Determine the [x, y] coordinate at the center of the cell enclosing the given text.  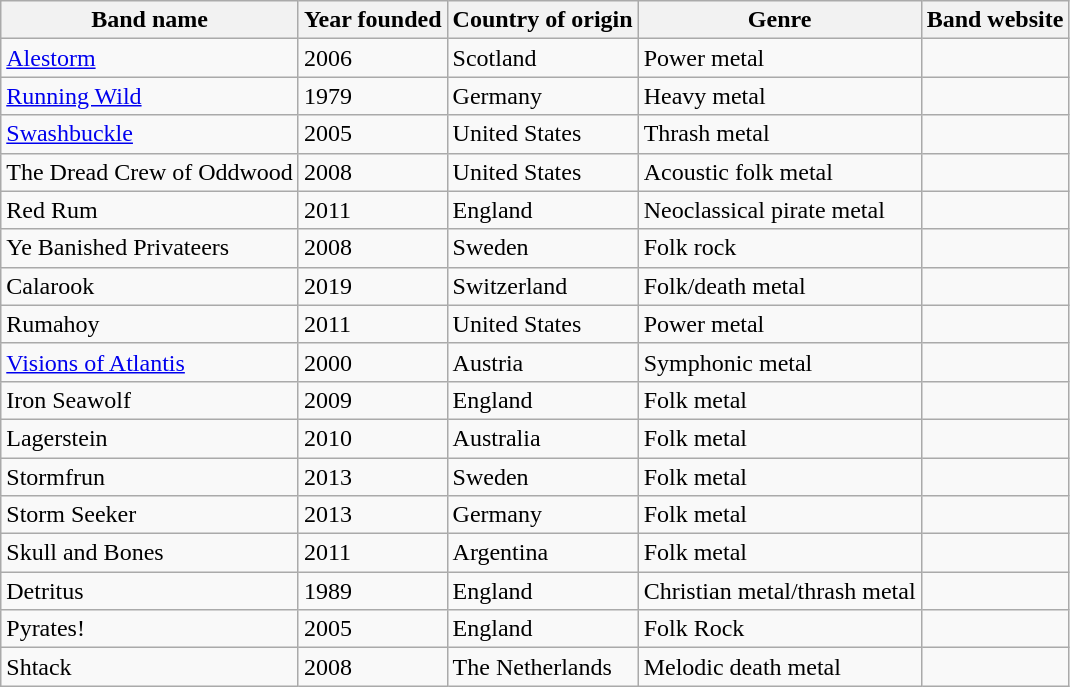
Ye Banished Privateers [150, 248]
Band website [995, 20]
Heavy metal [780, 96]
2010 [372, 438]
Detritus [150, 591]
Rumahoy [150, 324]
2000 [372, 362]
Melodic death metal [780, 667]
Argentina [542, 553]
2006 [372, 58]
Shtack [150, 667]
Genre [780, 20]
Alestorm [150, 58]
Skull and Bones [150, 553]
Neoclassical pirate metal [780, 210]
Pyrates! [150, 629]
Red Rum [150, 210]
Stormfrun [150, 477]
1979 [372, 96]
Acoustic folk metal [780, 172]
Lagerstein [150, 438]
Symphonic metal [780, 362]
The Dread Crew of Oddwood [150, 172]
Running Wild [150, 96]
1989 [372, 591]
Thrash metal [780, 134]
2009 [372, 400]
Swashbuckle [150, 134]
2019 [372, 286]
Scotland [542, 58]
Calarook [150, 286]
Austria [542, 362]
Country of origin [542, 20]
Storm Seeker [150, 515]
Christian metal/thrash metal [780, 591]
Band name [150, 20]
Folk rock [780, 248]
Folk/death metal [780, 286]
Switzerland [542, 286]
Year founded [372, 20]
Australia [542, 438]
Iron Seawolf [150, 400]
The Netherlands [542, 667]
Visions of Atlantis [150, 362]
Folk Rock [780, 629]
